Pinpoint the cell where the given text exists, returning its [X, Y] midpoint coordinate. 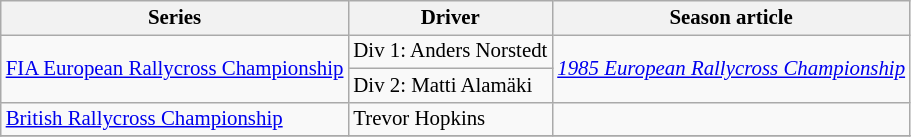
British Rallycross Championship [175, 119]
Series [175, 18]
Driver [450, 18]
FIA European Rallycross Championship [175, 68]
1985 European Rallycross Championship [731, 68]
Season article [731, 18]
Div 2: Matti Alamäki [450, 85]
Div 1: Anders Norstedt [450, 51]
Trevor Hopkins [450, 119]
